For the text-containing cell, return its midpoint in [x, y] coordinate format. 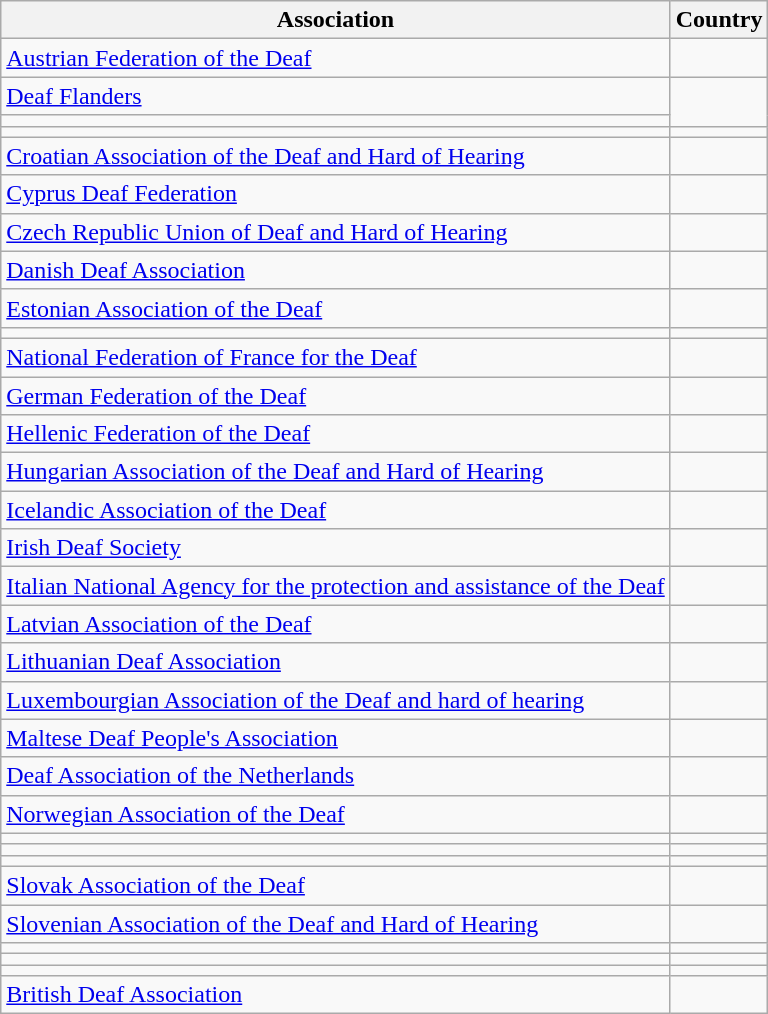
Icelandic Association of the Deaf [336, 510]
National Federation of France for the Deaf [336, 357]
Association [336, 20]
Hellenic Federation of the Deaf [336, 434]
Austrian Federation of the Deaf [336, 58]
Maltese Deaf People's Association [336, 738]
Deaf Flanders [336, 96]
Italian National Agency for the protection and assistance of the Deaf [336, 586]
Danish Deaf Association [336, 270]
Croatian Association of the Deaf and Hard of Hearing [336, 156]
Irish Deaf Society [336, 548]
Slovenian Association of the Deaf and Hard of Hearing [336, 923]
Estonian Association of the Deaf [336, 308]
Hungarian Association of the Deaf and Hard of Hearing [336, 472]
Latvian Association of the Deaf [336, 624]
British Deaf Association [336, 995]
Norwegian Association of the Deaf [336, 814]
Country [719, 20]
Cyprus Deaf Federation [336, 194]
German Federation of the Deaf [336, 395]
Luxembourgian Association of the Deaf and hard of hearing [336, 700]
Slovak Association of the Deaf [336, 885]
Deaf Association of the Netherlands [336, 776]
Lithuanian Deaf Association [336, 662]
Czech Republic Union of Deaf and Hard of Hearing [336, 232]
